Pinpoint the cell where the given text exists, returning its [X, Y] midpoint coordinate. 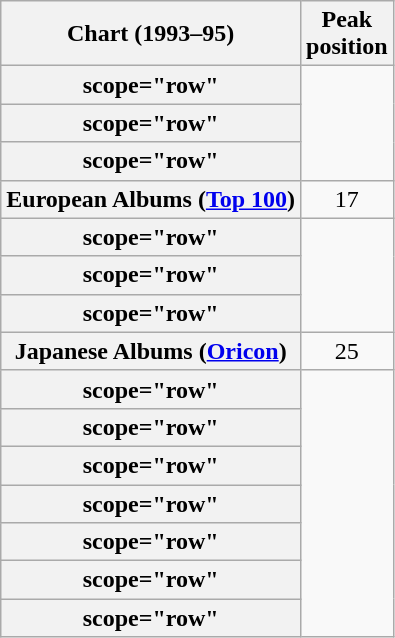
Chart (1993–95) [151, 34]
European Albums (Top 100) [151, 199]
Peakposition [347, 34]
17 [347, 199]
Japanese Albums (Oricon) [151, 351]
25 [347, 351]
